Extract the (X, Y) coordinate from the center of the cell holding the provided text.  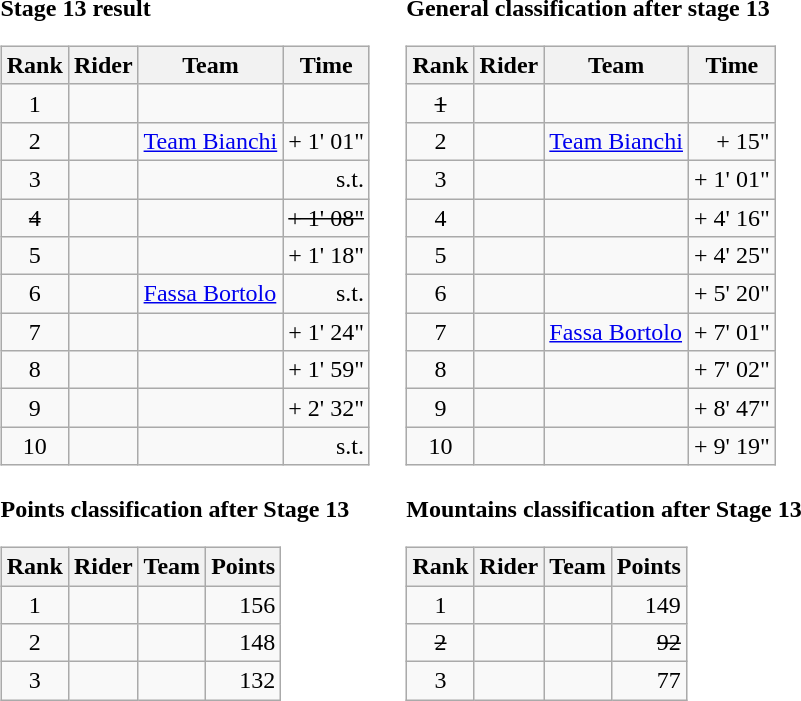
+ 15" (732, 141)
156 (244, 605)
132 (244, 681)
77 (648, 681)
+ 1' 18" (326, 256)
+ 1' 24" (326, 332)
+ 7' 01" (732, 332)
+ 2' 32" (326, 408)
148 (244, 643)
+ 4' 16" (732, 217)
+ 5' 20" (732, 294)
149 (648, 605)
+ 1' 08" (326, 217)
+ 4' 25" (732, 256)
+ 8' 47" (732, 408)
92 (648, 643)
+ 7' 02" (732, 370)
+ 9' 19" (732, 446)
+ 1' 59" (326, 370)
